From the cell containing the given text, extract its center point as [x, y] coordinate. 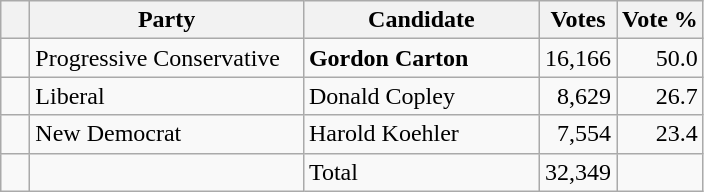
26.7 [660, 96]
8,629 [578, 96]
32,349 [578, 172]
Candidate [421, 20]
Gordon Carton [421, 58]
Donald Copley [421, 96]
50.0 [660, 58]
Party [167, 20]
Total [421, 172]
Harold Koehler [421, 134]
Vote % [660, 20]
Liberal [167, 96]
23.4 [660, 134]
7,554 [578, 134]
Votes [578, 20]
16,166 [578, 58]
New Democrat [167, 134]
Progressive Conservative [167, 58]
